From the cell containing the given text, extract its center point as [X, Y] coordinate. 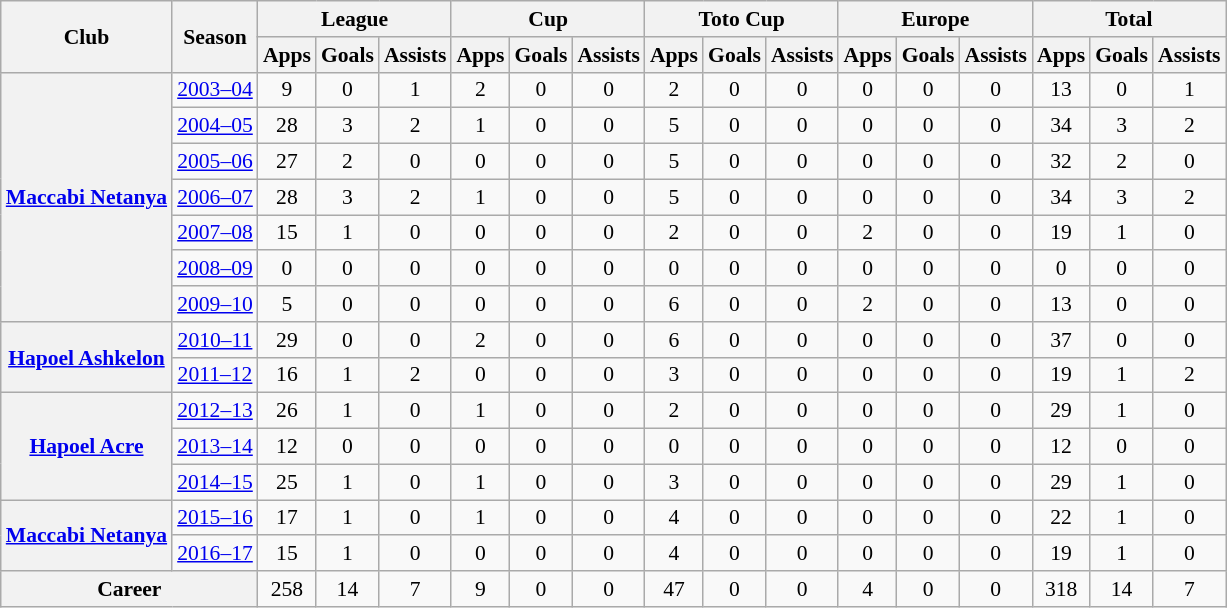
League [355, 19]
25 [287, 482]
2007–08 [215, 233]
2009–10 [215, 304]
318 [1061, 589]
2008–09 [215, 269]
16 [287, 375]
2004–05 [215, 126]
2016–17 [215, 554]
2011–12 [215, 375]
27 [287, 162]
2013–14 [215, 447]
2012–13 [215, 411]
2005–06 [215, 162]
Career [130, 589]
2014–15 [215, 482]
Total [1129, 19]
2015–16 [215, 518]
17 [287, 518]
2010–11 [215, 340]
258 [287, 589]
Europe [935, 19]
2003–04 [215, 90]
2006–07 [215, 197]
Cup [548, 19]
37 [1061, 340]
Hapoel Acre [86, 446]
Club [86, 36]
32 [1061, 162]
47 [674, 589]
22 [1061, 518]
26 [287, 411]
Season [215, 36]
Toto Cup [742, 19]
Hapoel Ashkelon [86, 358]
